Capture the cell that displays the provided text and extract its [x, y] central coordinate. 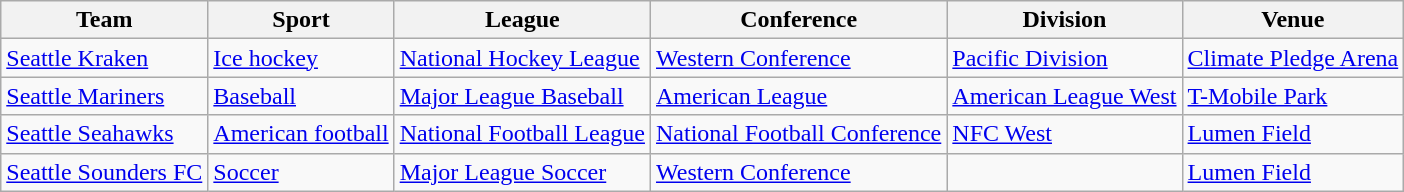
National Hockey League [522, 58]
Pacific Division [1064, 58]
T-Mobile Park [1293, 96]
Seattle Kraken [104, 58]
Sport [301, 20]
Venue [1293, 20]
American League West [1064, 96]
Conference [798, 20]
American football [301, 134]
Team [104, 20]
Major League Baseball [522, 96]
Ice hockey [301, 58]
Soccer [301, 172]
American League [798, 96]
Major League Soccer [522, 172]
Seattle Mariners [104, 96]
Climate Pledge Arena [1293, 58]
National Football Conference [798, 134]
League [522, 20]
Seattle Sounders FC [104, 172]
Seattle Seahawks [104, 134]
National Football League [522, 134]
Division [1064, 20]
NFC West [1064, 134]
Baseball [301, 96]
